Return [X, Y] of the center of cell containing provided text 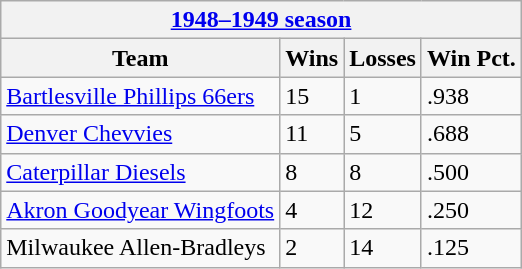
Bartlesville Phillips 66ers [140, 96]
.125 [471, 248]
11 [312, 134]
Milwaukee Allen-Bradleys [140, 248]
5 [383, 134]
Losses [383, 58]
Caterpillar Diesels [140, 172]
2 [312, 248]
15 [312, 96]
Wins [312, 58]
1 [383, 96]
14 [383, 248]
Denver Chevvies [140, 134]
.938 [471, 96]
1948–1949 season [262, 20]
Win Pct. [471, 58]
12 [383, 210]
.688 [471, 134]
Team [140, 58]
.250 [471, 210]
Akron Goodyear Wingfoots [140, 210]
.500 [471, 172]
4 [312, 210]
